Identify which cell holds the provided text, then report its [x, y] central coordinate. 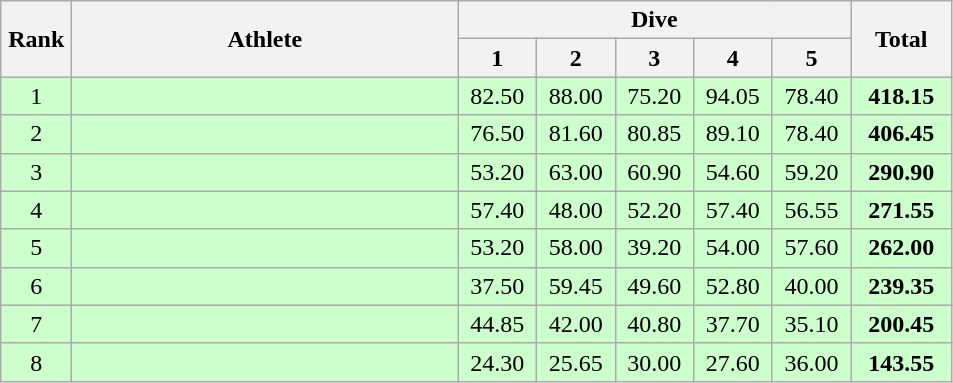
42.00 [576, 324]
406.45 [902, 134]
262.00 [902, 248]
94.05 [734, 96]
44.85 [498, 324]
82.50 [498, 96]
200.45 [902, 324]
57.60 [812, 248]
Rank [36, 39]
290.90 [902, 172]
271.55 [902, 210]
Total [902, 39]
59.20 [812, 172]
6 [36, 286]
39.20 [654, 248]
36.00 [812, 362]
48.00 [576, 210]
80.85 [654, 134]
35.10 [812, 324]
54.00 [734, 248]
30.00 [654, 362]
40.00 [812, 286]
60.90 [654, 172]
40.80 [654, 324]
76.50 [498, 134]
7 [36, 324]
58.00 [576, 248]
59.45 [576, 286]
49.60 [654, 286]
81.60 [576, 134]
89.10 [734, 134]
52.80 [734, 286]
75.20 [654, 96]
Dive [654, 20]
37.50 [498, 286]
27.60 [734, 362]
24.30 [498, 362]
25.65 [576, 362]
88.00 [576, 96]
63.00 [576, 172]
37.70 [734, 324]
418.15 [902, 96]
52.20 [654, 210]
8 [36, 362]
143.55 [902, 362]
239.35 [902, 286]
56.55 [812, 210]
Athlete [265, 39]
54.60 [734, 172]
